Return [X, Y] of the center of cell containing provided text 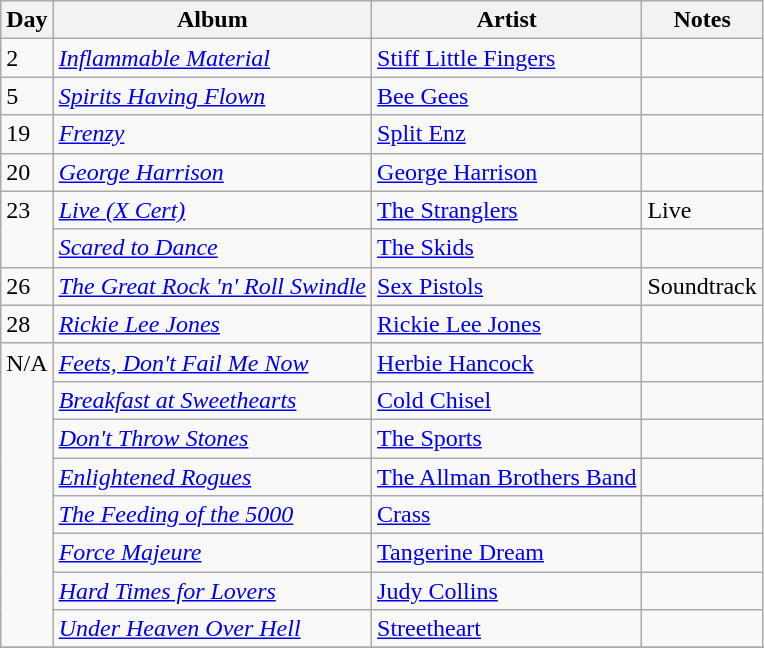
The Allman Brothers Band [507, 477]
Crass [507, 515]
Enlightened Rogues [212, 477]
Tangerine Dream [507, 553]
Under Heaven Over Hell [212, 629]
Split Enz [507, 134]
Force Majeure [212, 553]
Inflammable Material [212, 58]
The Stranglers [507, 210]
Judy Collins [507, 591]
Soundtrack [702, 286]
2 [27, 58]
Breakfast at Sweethearts [212, 400]
N/A [27, 495]
Don't Throw Stones [212, 438]
Spirits Having Flown [212, 96]
Album [212, 20]
19 [27, 134]
Frenzy [212, 134]
5 [27, 96]
Notes [702, 20]
23 [27, 229]
Artist [507, 20]
Scared to Dance [212, 248]
Sex Pistols [507, 286]
Stiff Little Fingers [507, 58]
20 [27, 172]
Herbie Hancock [507, 362]
26 [27, 286]
Live (X Cert) [212, 210]
The Great Rock 'n' Roll Swindle [212, 286]
28 [27, 324]
Hard Times for Lovers [212, 591]
Cold Chisel [507, 400]
Feets, Don't Fail Me Now [212, 362]
The Skids [507, 248]
Streetheart [507, 629]
The Sports [507, 438]
Bee Gees [507, 96]
Live [702, 210]
Day [27, 20]
The Feeding of the 5000 [212, 515]
